Provide the (X, Y) coordinate of the cell's center where the given text is located.  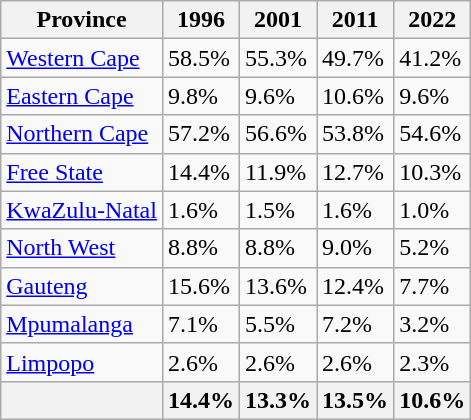
13.6% (278, 286)
Mpumalanga (82, 324)
55.3% (278, 58)
13.3% (278, 400)
1.0% (432, 210)
2011 (356, 20)
54.6% (432, 134)
2022 (432, 20)
13.5% (356, 400)
Free State (82, 172)
1996 (200, 20)
12.7% (356, 172)
11.9% (278, 172)
5.5% (278, 324)
Eastern Cape (82, 96)
Limpopo (82, 362)
1.5% (278, 210)
58.5% (200, 58)
Province (82, 20)
9.8% (200, 96)
41.2% (432, 58)
Gauteng (82, 286)
56.6% (278, 134)
7.1% (200, 324)
49.7% (356, 58)
Northern Cape (82, 134)
57.2% (200, 134)
10.3% (432, 172)
KwaZulu-Natal (82, 210)
53.8% (356, 134)
2.3% (432, 362)
Western Cape (82, 58)
3.2% (432, 324)
North West (82, 248)
2001 (278, 20)
5.2% (432, 248)
7.2% (356, 324)
9.0% (356, 248)
12.4% (356, 286)
15.6% (200, 286)
7.7% (432, 286)
